Return (x, y) of the center of cell containing provided text 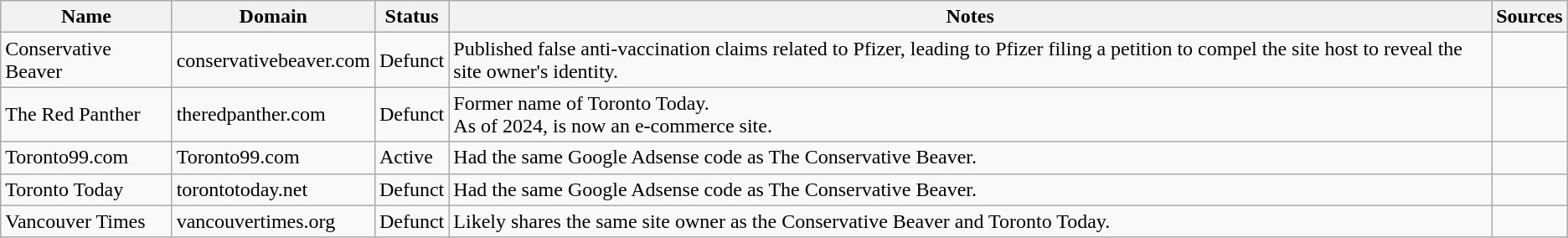
Notes (970, 17)
vancouvertimes.org (273, 221)
theredpanther.com (273, 114)
The Red Panther (86, 114)
Toronto Today (86, 189)
Active (411, 158)
Sources (1529, 17)
Domain (273, 17)
Status (411, 17)
Conservative Beaver (86, 60)
torontotoday.net (273, 189)
Name (86, 17)
Vancouver Times (86, 221)
conservativebeaver.com (273, 60)
Likely shares the same site owner as the Conservative Beaver and Toronto Today. (970, 221)
Former name of Toronto Today.As of 2024, is now an e-commerce site. (970, 114)
